Return the (x, y) coordinate for the center point of the cell that contains the specified text.  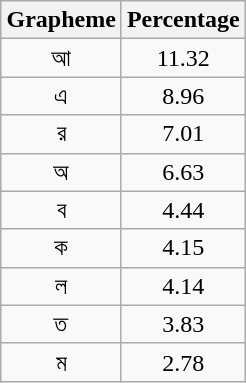
এ (61, 96)
Percentage (183, 20)
7.01 (183, 134)
অ (61, 172)
4.14 (183, 286)
ত (61, 324)
11.32 (183, 58)
3.83 (183, 324)
ম (61, 362)
ব (61, 210)
2.78 (183, 362)
র (61, 134)
ক (61, 248)
8.96 (183, 96)
ল (61, 286)
আ (61, 58)
Grapheme (61, 20)
4.44 (183, 210)
6.63 (183, 172)
4.15 (183, 248)
